Search for the cell housing the specified text and yield its [X, Y] center coordinate. 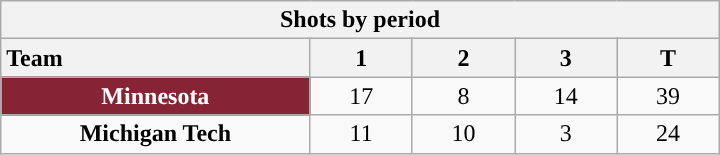
11 [361, 134]
Shots by period [360, 20]
17 [361, 96]
39 [668, 96]
Minnesota [156, 96]
8 [463, 96]
24 [668, 134]
1 [361, 58]
T [668, 58]
Michigan Tech [156, 134]
10 [463, 134]
Team [156, 58]
14 [566, 96]
2 [463, 58]
